Search for the cell housing the specified text and yield its [x, y] center coordinate. 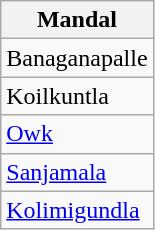
Sanjamala [77, 172]
Koilkuntla [77, 96]
Kolimigundla [77, 210]
Banaganapalle [77, 58]
Mandal [77, 20]
Owk [77, 134]
